From the cell containing the given text, extract its center point as (x, y) coordinate. 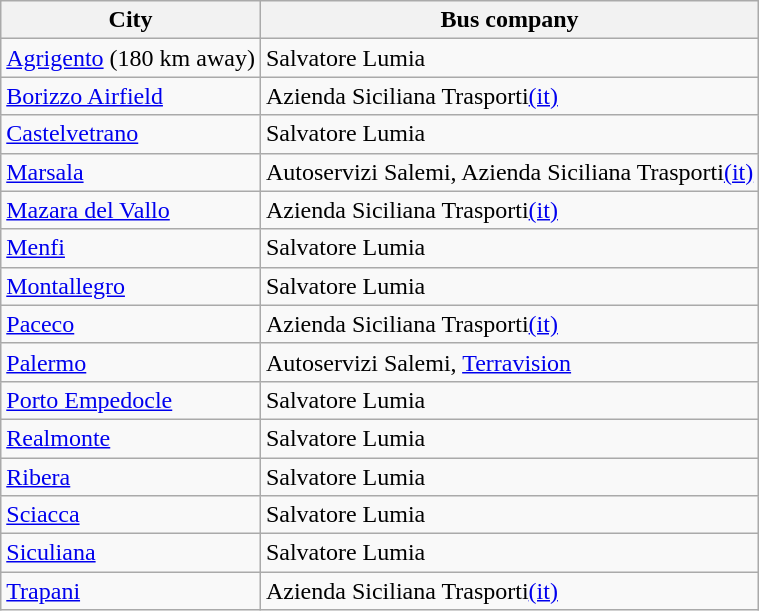
Ribera (131, 477)
Castelvetrano (131, 134)
Trapani (131, 591)
Realmonte (131, 438)
Paceco (131, 324)
Porto Empedocle (131, 400)
Sciacca (131, 515)
City (131, 20)
Mazara del Vallo (131, 210)
Menfi (131, 248)
Montallegro (131, 286)
Siculiana (131, 553)
Palermo (131, 362)
Agrigento (180 km away) (131, 58)
Bus company (509, 20)
Autoservizi Salemi, Azienda Siciliana Trasporti(it) (509, 172)
Borizzo Airfield (131, 96)
Autoservizi Salemi, Terravision (509, 362)
Marsala (131, 172)
